Return the (X, Y) coordinate for the center point of the cell that contains the specified text.  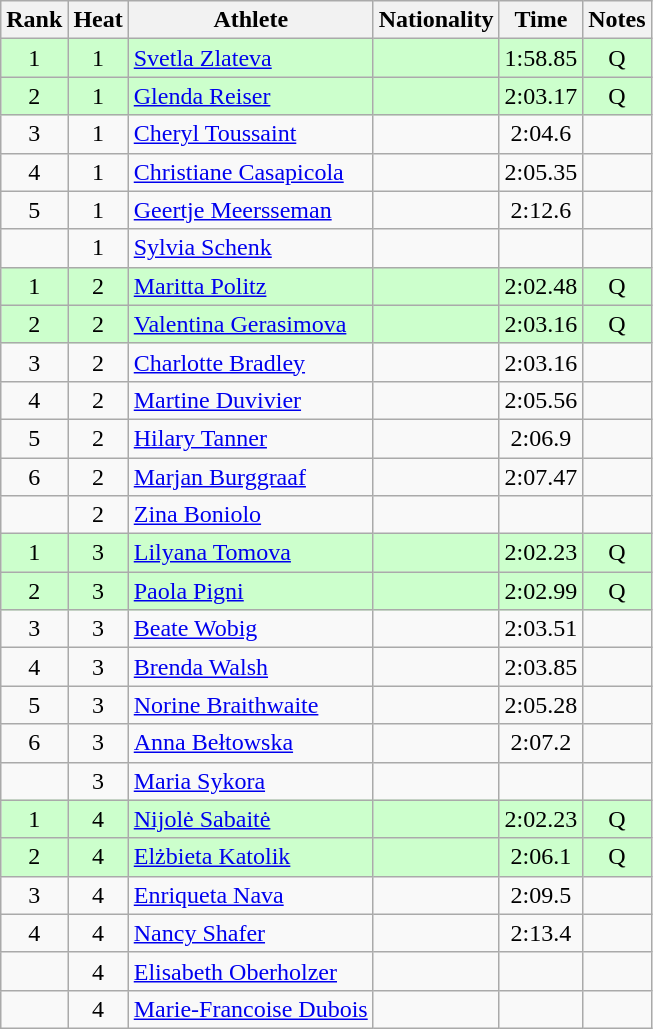
Enriqueta Nava (250, 895)
Brenda Walsh (250, 667)
Geertje Meersseman (250, 210)
Sylvia Schenk (250, 248)
Heat (98, 20)
Marjan Burggraaf (250, 477)
2:03.85 (541, 667)
Glenda Reiser (250, 96)
Elżbieta Katolik (250, 857)
Maritta Politz (250, 286)
Nijolė Sabaitė (250, 819)
2:05.56 (541, 400)
2:02.99 (541, 591)
Time (541, 20)
Notes (617, 20)
Paola Pigni (250, 591)
Nationality (436, 20)
Beate Wobig (250, 629)
2:07.2 (541, 743)
Cheryl Toussaint (250, 134)
Rank (34, 20)
Anna Bełtowska (250, 743)
Valentina Gerasimova (250, 324)
2:06.9 (541, 438)
Norine Braithwaite (250, 705)
2:03.17 (541, 96)
Zina Boniolo (250, 515)
2:05.35 (541, 172)
2:03.51 (541, 629)
Maria Sykora (250, 781)
2:05.28 (541, 705)
Nancy Shafer (250, 933)
2:12.6 (541, 210)
2:13.4 (541, 933)
1:58.85 (541, 58)
Elisabeth Oberholzer (250, 971)
Christiane Casapicola (250, 172)
2:04.6 (541, 134)
Charlotte Bradley (250, 362)
2:09.5 (541, 895)
Marie-Francoise Dubois (250, 1009)
2:07.47 (541, 477)
2:02.48 (541, 286)
Martine Duvivier (250, 400)
2:06.1 (541, 857)
Svetla Zlateva (250, 58)
Hilary Tanner (250, 438)
Lilyana Tomova (250, 553)
Athlete (250, 20)
